Capture the cell that displays the provided text and extract its (x, y) central coordinate. 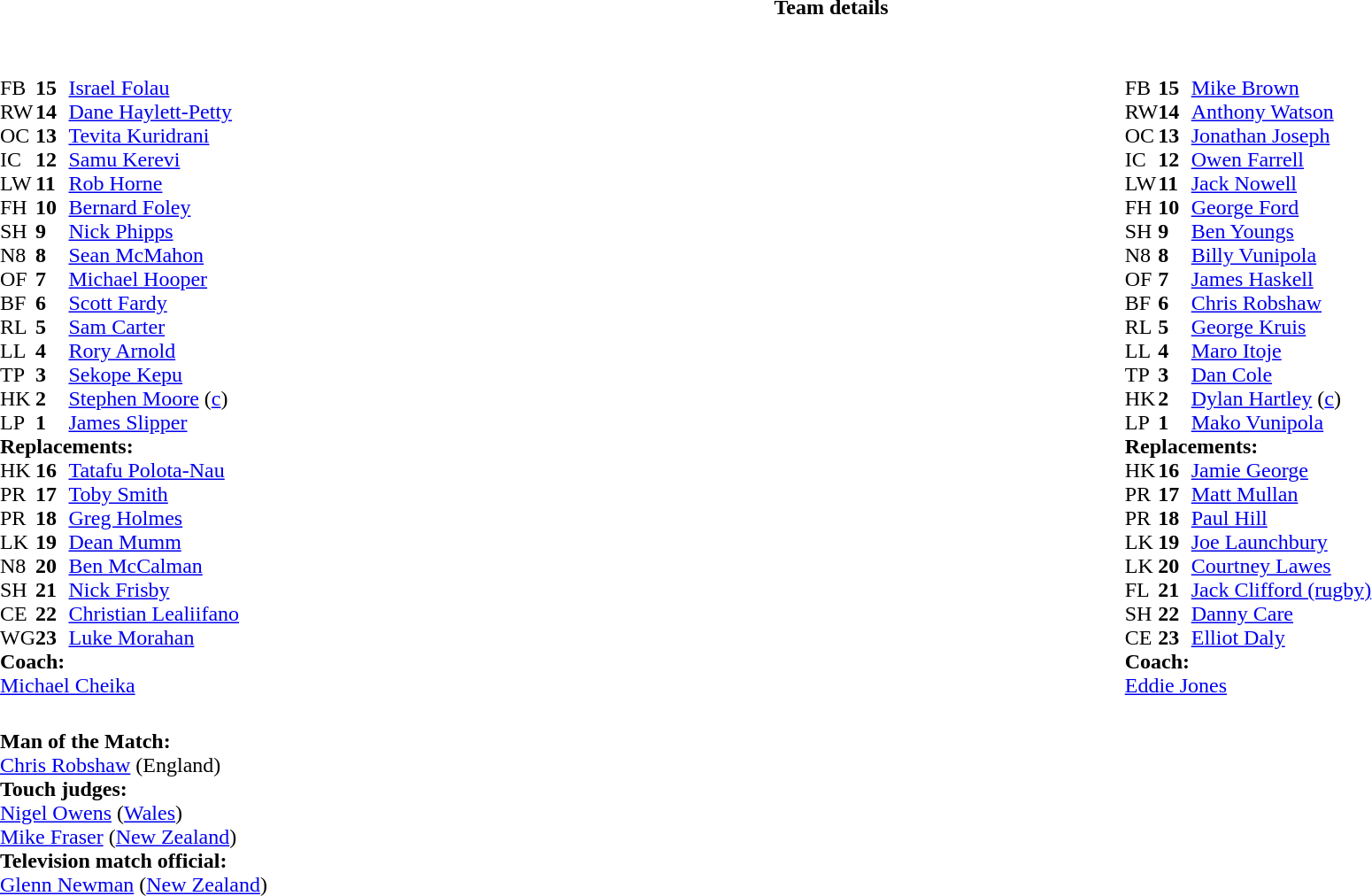
Jack Nowell (1282, 184)
James Haskell (1282, 280)
Maro Itoje (1282, 351)
Rory Arnold (154, 351)
Michael Hooper (154, 280)
Tatafu Polota-Nau (154, 471)
Nick Phipps (154, 232)
Nick Frisby (154, 590)
Sean McMahon (154, 255)
Matt Mullan (1282, 494)
Mike Brown (1282, 89)
Jack Clifford (rugby) (1282, 590)
Dean Mumm (154, 542)
Samu Kerevi (154, 159)
Toby Smith (154, 494)
Chris Robshaw (1282, 303)
Tevita Kuridrani (154, 136)
Ben McCalman (154, 567)
Dan Cole (1282, 375)
Rob Horne (154, 184)
WG (18, 637)
Ben Youngs (1282, 232)
Bernard Foley (154, 207)
Stephen Moore (c) (154, 398)
Scott Fardy (154, 303)
George Kruis (1282, 328)
Michael Cheika (119, 685)
Danny Care (1282, 614)
Jamie George (1282, 471)
Greg Holmes (154, 519)
Sekope Kepu (154, 375)
Dylan Hartley (c) (1282, 398)
Luke Morahan (154, 637)
Sam Carter (154, 328)
Anthony Watson (1282, 112)
Billy Vunipola (1282, 255)
Paul Hill (1282, 519)
Joe Launchbury (1282, 542)
James Slipper (154, 423)
Elliot Daly (1282, 637)
Dane Haylett-Petty (154, 112)
FL (1142, 590)
Mako Vunipola (1282, 423)
Eddie Jones (1248, 685)
Israel Folau (154, 89)
Courtney Lawes (1282, 567)
Jonathan Joseph (1282, 136)
George Ford (1282, 207)
Owen Farrell (1282, 159)
Christian Lealiifano (154, 614)
